Output the [X, Y] coordinate of the center of the cell containing the given text.  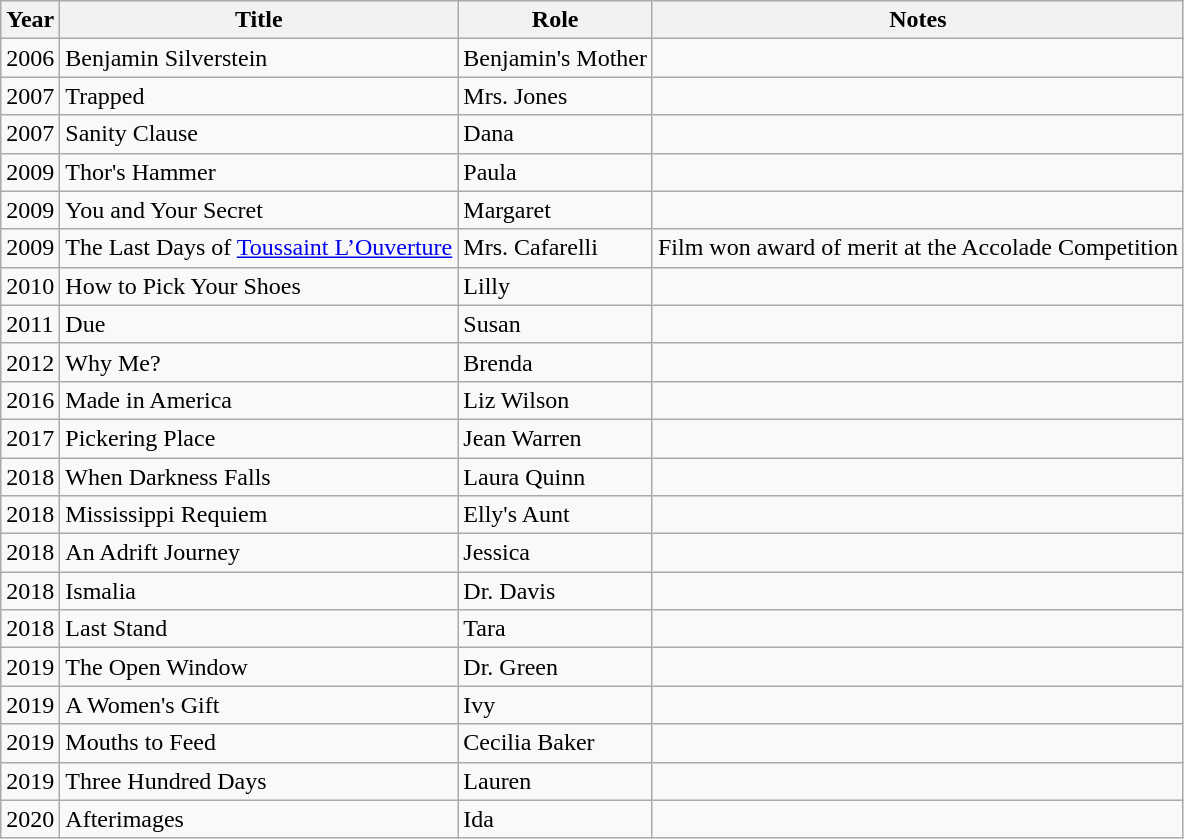
Made in America [259, 400]
Film won award of merit at the Accolade Competition [918, 248]
Dr. Green [556, 667]
Elly's Aunt [556, 515]
Year [30, 20]
Ida [556, 819]
Mrs. Jones [556, 96]
Trapped [259, 96]
Ivy [556, 705]
Ismalia [259, 591]
How to Pick Your Shoes [259, 286]
A Women's Gift [259, 705]
Title [259, 20]
Tara [556, 629]
You and Your Secret [259, 210]
Due [259, 324]
Thor's Hammer [259, 172]
Afterimages [259, 819]
Three Hundred Days [259, 781]
Susan [556, 324]
Dana [556, 134]
Jessica [556, 553]
Pickering Place [259, 438]
Mississippi Requiem [259, 515]
Role [556, 20]
2011 [30, 324]
Sanity Clause [259, 134]
2006 [30, 58]
An Adrift Journey [259, 553]
Mouths to Feed [259, 743]
Jean Warren [556, 438]
Margaret [556, 210]
Brenda [556, 362]
2012 [30, 362]
Last Stand [259, 629]
Notes [918, 20]
Dr. Davis [556, 591]
When Darkness Falls [259, 477]
The Last Days of Toussaint L’Ouverture [259, 248]
Liz Wilson [556, 400]
Benjamin Silverstein [259, 58]
Paula [556, 172]
Lauren [556, 781]
2020 [30, 819]
Cecilia Baker [556, 743]
Why Me? [259, 362]
Mrs. Cafarelli [556, 248]
Benjamin's Mother [556, 58]
2017 [30, 438]
Lilly [556, 286]
The Open Window [259, 667]
2016 [30, 400]
2010 [30, 286]
Laura Quinn [556, 477]
